Output the (X, Y) coordinate of the center of the cell containing the given text.  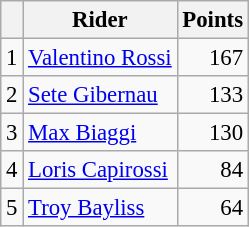
3 (12, 133)
Loris Capirossi (100, 170)
64 (212, 208)
1 (12, 58)
130 (212, 133)
5 (12, 208)
Valentino Rossi (100, 58)
Rider (100, 20)
Points (212, 20)
133 (212, 95)
4 (12, 170)
Max Biaggi (100, 133)
84 (212, 170)
2 (12, 95)
167 (212, 58)
Sete Gibernau (100, 95)
Troy Bayliss (100, 208)
